From the cell containing the given text, extract its center point as (x, y) coordinate. 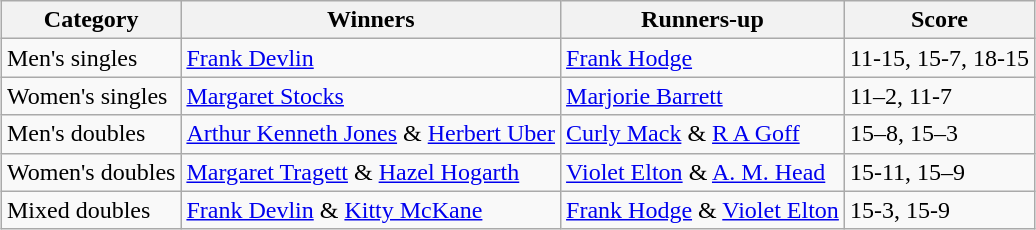
Margaret Stocks (371, 96)
Category (90, 20)
Curly Mack & R A Goff (703, 134)
11–2, 11-7 (939, 96)
Runners-up (703, 20)
11-15, 15-7, 18-15 (939, 58)
15-3, 15-9 (939, 210)
Winners (371, 20)
15-11, 15–9 (939, 172)
Marjorie Barrett (703, 96)
Violet Elton & A. M. Head (703, 172)
Women's singles (90, 96)
Margaret Tragett & Hazel Hogarth (371, 172)
Men's singles (90, 58)
15–8, 15–3 (939, 134)
Arthur Kenneth Jones & Herbert Uber (371, 134)
Women's doubles (90, 172)
Mixed doubles (90, 210)
Frank Devlin (371, 58)
Score (939, 20)
Frank Hodge (703, 58)
Men's doubles (90, 134)
Frank Devlin & Kitty McKane (371, 210)
Frank Hodge & Violet Elton (703, 210)
